Find where the given text appears and provide that cell's center as (X, Y) coordinate. 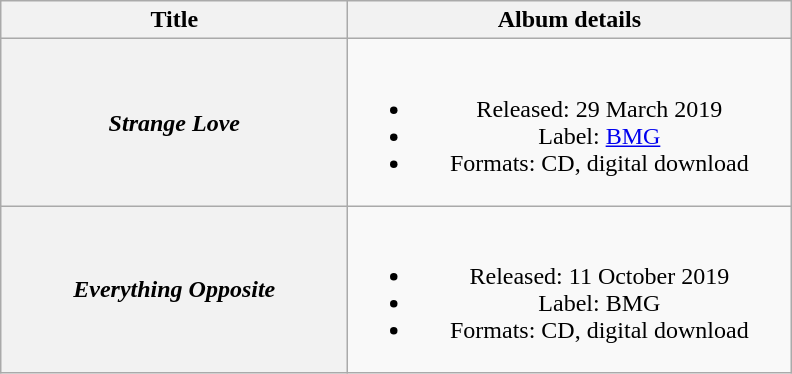
Released: 11 October 2019Label: BMGFormats: CD, digital download (570, 290)
Released: 29 March 2019Label: BMGFormats: CD, digital download (570, 122)
Strange Love (174, 122)
Everything Opposite (174, 290)
Album details (570, 20)
Title (174, 20)
